Search for the cell housing the specified text and yield its [x, y] center coordinate. 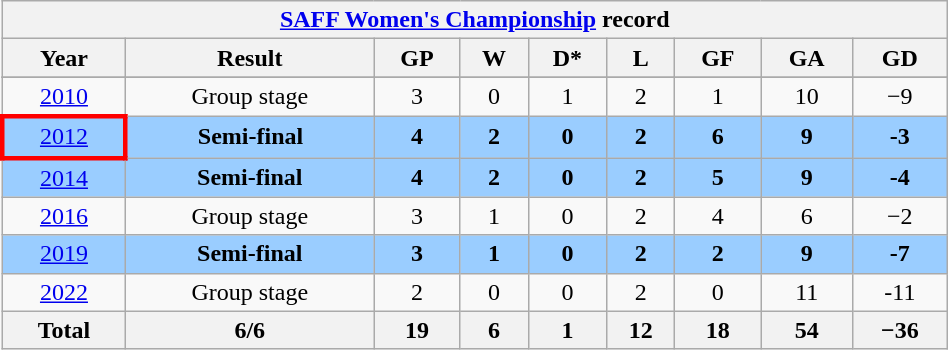
GD [900, 58]
Total [64, 330]
GA [806, 58]
-3 [900, 136]
2016 [64, 216]
5 [718, 178]
GF [718, 58]
L [641, 58]
12 [641, 330]
SAFF Women's Championship record [474, 20]
54 [806, 330]
6/6 [250, 330]
19 [417, 330]
11 [806, 292]
2022 [64, 292]
GP [417, 58]
2012 [64, 136]
-4 [900, 178]
2019 [64, 254]
W [494, 58]
Year [64, 58]
-7 [900, 254]
−36 [900, 330]
Result [250, 58]
-11 [900, 292]
18 [718, 330]
2010 [64, 97]
D* [567, 58]
2014 [64, 178]
−9 [900, 97]
10 [806, 97]
−2 [900, 216]
